Search for the cell housing the specified text and yield its (x, y) center coordinate. 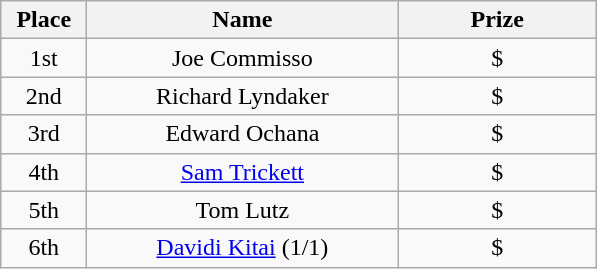
Joe Commisso (242, 58)
Prize (498, 20)
3rd (44, 134)
Name (242, 20)
6th (44, 248)
Edward Ochana (242, 134)
Richard Lyndaker (242, 96)
4th (44, 172)
Sam Trickett (242, 172)
2nd (44, 96)
Davidi Kitai (1/1) (242, 248)
Place (44, 20)
1st (44, 58)
5th (44, 210)
Tom Lutz (242, 210)
